For the text-containing cell, return its midpoint in [X, Y] coordinate format. 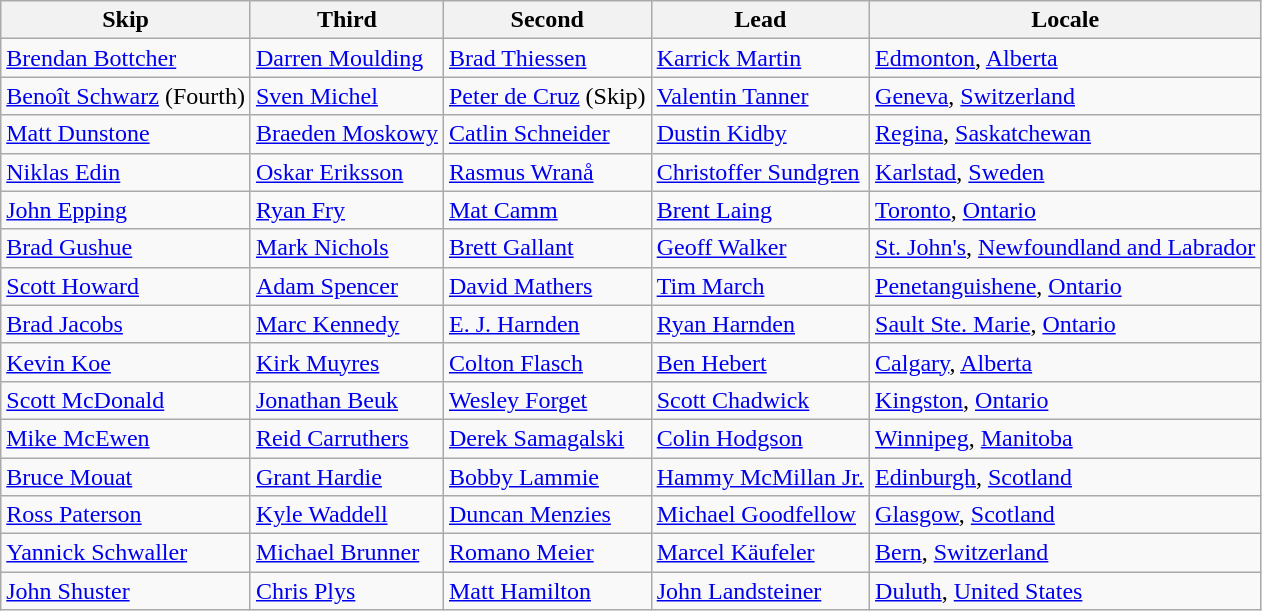
Glasgow, Scotland [1066, 515]
Penetanguishene, Ontario [1066, 286]
Christoffer Sundgren [760, 172]
Derek Samagalski [547, 438]
Brett Gallant [547, 248]
Edmonton, Alberta [1066, 58]
Mark Nichols [346, 248]
Darren Moulding [346, 58]
Toronto, Ontario [1066, 210]
Geneva, Switzerland [1066, 96]
Ryan Harnden [760, 324]
Reid Carruthers [346, 438]
Brendan Bottcher [126, 58]
Jonathan Beuk [346, 400]
Mat Camm [547, 210]
Chris Plys [346, 591]
Kyle Waddell [346, 515]
John Shuster [126, 591]
Rasmus Wranå [547, 172]
Scott Howard [126, 286]
David Mathers [547, 286]
Catlin Schneider [547, 134]
Lead [760, 20]
Marc Kennedy [346, 324]
St. John's, Newfoundland and Labrador [1066, 248]
Wesley Forget [547, 400]
Brent Laing [760, 210]
Romano Meier [547, 553]
Adam Spencer [346, 286]
John Landsteiner [760, 591]
Benoît Schwarz (Fourth) [126, 96]
Third [346, 20]
Oskar Eriksson [346, 172]
Grant Hardie [346, 477]
Duncan Menzies [547, 515]
Sault Ste. Marie, Ontario [1066, 324]
Peter de Cruz (Skip) [547, 96]
Calgary, Alberta [1066, 362]
Tim March [760, 286]
Marcel Käufeler [760, 553]
Ross Paterson [126, 515]
Mike McEwen [126, 438]
Winnipeg, Manitoba [1066, 438]
Karrick Martin [760, 58]
Geoff Walker [760, 248]
Edinburgh, Scotland [1066, 477]
John Epping [126, 210]
Brad Gushue [126, 248]
Bruce Mouat [126, 477]
Bern, Switzerland [1066, 553]
Karlstad, Sweden [1066, 172]
Michael Brunner [346, 553]
Sven Michel [346, 96]
Brad Jacobs [126, 324]
Bobby Lammie [547, 477]
Michael Goodfellow [760, 515]
Kingston, Ontario [1066, 400]
Regina, Saskatchewan [1066, 134]
Valentin Tanner [760, 96]
Yannick Schwaller [126, 553]
Kevin Koe [126, 362]
Niklas Edin [126, 172]
Locale [1066, 20]
Braeden Moskowy [346, 134]
Colin Hodgson [760, 438]
Kirk Muyres [346, 362]
E. J. Harnden [547, 324]
Duluth, United States [1066, 591]
Dustin Kidby [760, 134]
Ben Hebert [760, 362]
Ryan Fry [346, 210]
Hammy McMillan Jr. [760, 477]
Scott Chadwick [760, 400]
Colton Flasch [547, 362]
Skip [126, 20]
Matt Hamilton [547, 591]
Matt Dunstone [126, 134]
Brad Thiessen [547, 58]
Second [547, 20]
Scott McDonald [126, 400]
